Pinpoint the cell where the given text exists, returning its [X, Y] midpoint coordinate. 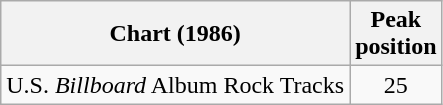
25 [396, 85]
Chart (1986) [176, 34]
Peakposition [396, 34]
U.S. Billboard Album Rock Tracks [176, 85]
